From the cell containing the given text, extract its center point as [X, Y] coordinate. 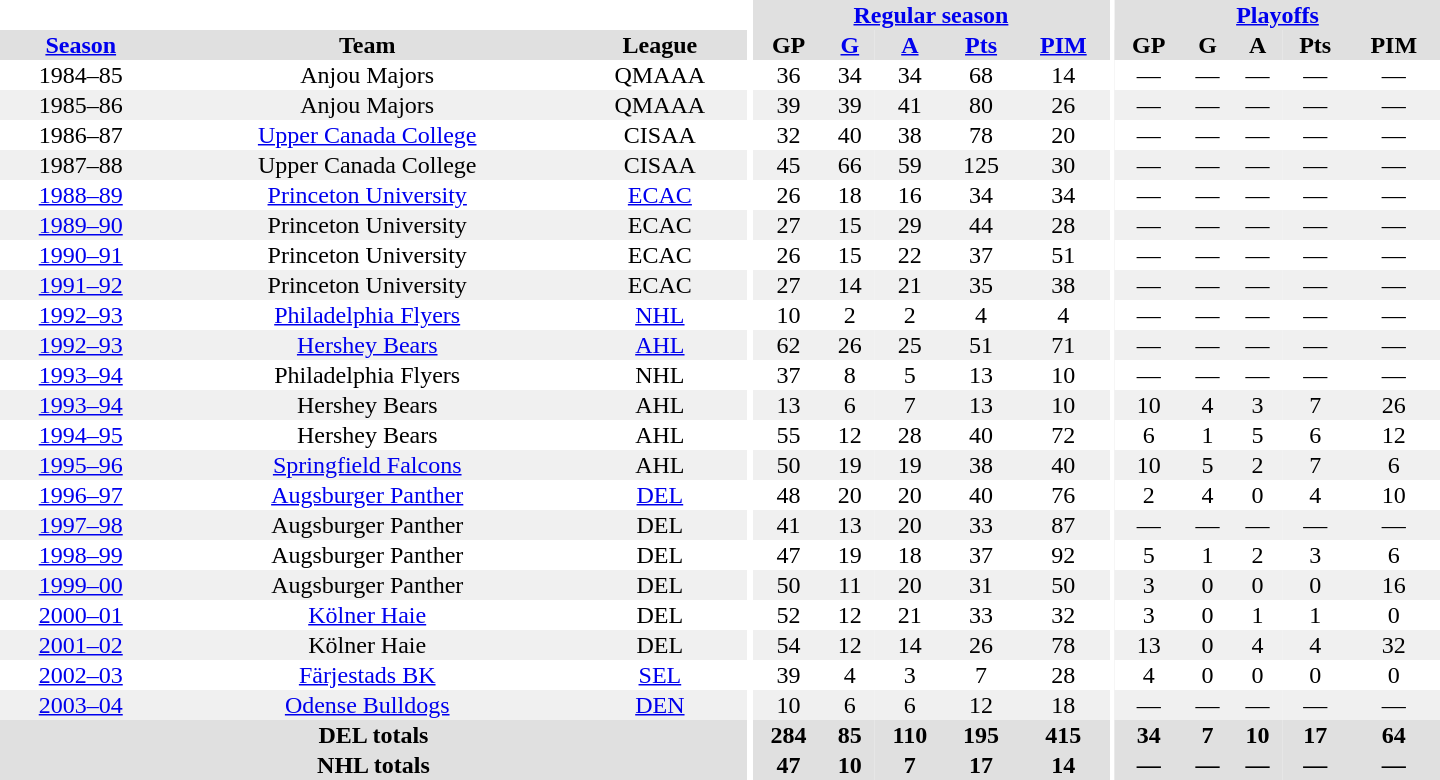
1999–00 [81, 585]
35 [981, 285]
71 [1063, 345]
284 [788, 735]
64 [1394, 735]
110 [910, 735]
125 [981, 165]
22 [910, 255]
1985–86 [81, 105]
30 [1063, 165]
11 [850, 585]
45 [788, 165]
1984–85 [81, 75]
92 [1063, 555]
55 [788, 435]
415 [1063, 735]
48 [788, 495]
29 [910, 225]
1998–99 [81, 555]
1995–96 [81, 465]
85 [850, 735]
2001–02 [81, 645]
44 [981, 225]
52 [788, 615]
25 [910, 345]
Season [81, 45]
1988–89 [81, 195]
1989–90 [81, 225]
54 [788, 645]
Regular season [930, 15]
72 [1063, 435]
Odense Bulldogs [368, 705]
Färjestads BK [368, 675]
DEN [660, 705]
DEL totals [374, 735]
Springfield Falcons [368, 465]
2000–01 [81, 615]
1994–95 [81, 435]
2003–04 [81, 705]
59 [910, 165]
SEL [660, 675]
1986–87 [81, 135]
66 [850, 165]
1997–98 [81, 525]
1996–97 [81, 495]
80 [981, 105]
62 [788, 345]
8 [850, 375]
76 [1063, 495]
1991–92 [81, 285]
1990–91 [81, 255]
2002–03 [81, 675]
League [660, 45]
Team [368, 45]
68 [981, 75]
1987–88 [81, 165]
31 [981, 585]
NHL totals [374, 765]
36 [788, 75]
195 [981, 735]
Playoffs [1278, 15]
87 [1063, 525]
